Search for the cell housing the specified text and yield its (x, y) center coordinate. 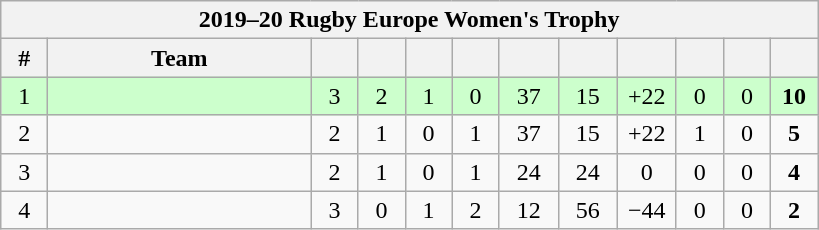
12 (528, 210)
5 (794, 134)
10 (794, 96)
Team (180, 58)
# (24, 58)
−44 (646, 210)
2019–20 Rugby Europe Women's Trophy (410, 20)
56 (588, 210)
